Return [X, Y] of the center of cell containing provided text 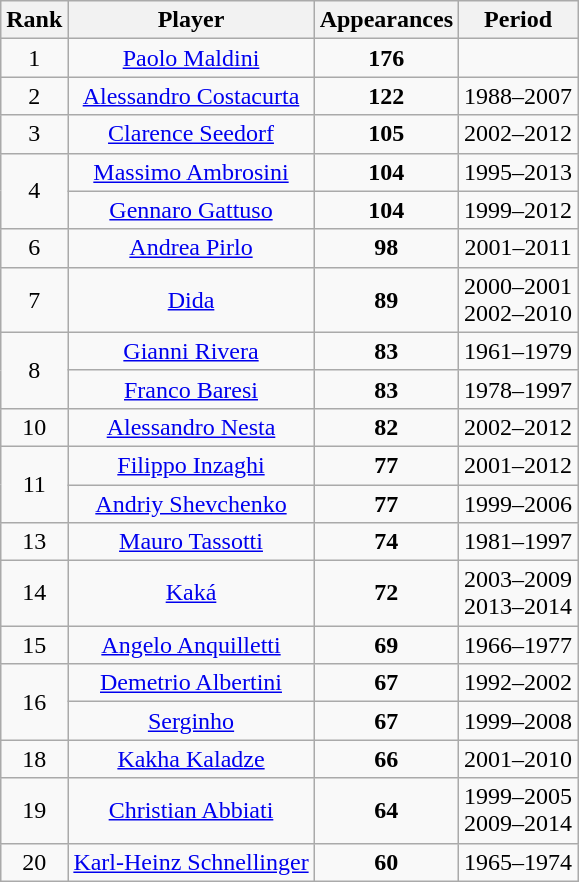
8 [34, 370]
16 [34, 702]
1961–1979 [518, 351]
Kakha Kaladze [191, 759]
13 [34, 542]
89 [386, 300]
1965–1974 [518, 862]
2001–2012 [518, 465]
2000–20012002–2010 [518, 300]
Andrea Pirlo [191, 248]
176 [386, 58]
1995–2013 [518, 172]
1 [34, 58]
74 [386, 542]
72 [386, 594]
122 [386, 96]
7 [34, 300]
15 [34, 645]
Angelo Anquilletti [191, 645]
19 [34, 810]
82 [386, 427]
14 [34, 594]
11 [34, 484]
Kaká [191, 594]
Karl-Heinz Schnellinger [191, 862]
Gianni Rivera [191, 351]
Franco Baresi [191, 389]
66 [386, 759]
98 [386, 248]
Alessandro Nesta [191, 427]
2001–2011 [518, 248]
64 [386, 810]
Serginho [191, 721]
1981–1997 [518, 542]
Clarence Seedorf [191, 134]
Gennaro Gattuso [191, 210]
10 [34, 427]
20 [34, 862]
Paolo Maldini [191, 58]
1999–20052009–2014 [518, 810]
Mauro Tassotti [191, 542]
3 [34, 134]
Christian Abbiati [191, 810]
Andriy Shevchenko [191, 503]
Rank [34, 20]
6 [34, 248]
Alessandro Costacurta [191, 96]
Player [191, 20]
Filippo Inzaghi [191, 465]
4 [34, 191]
Appearances [386, 20]
1999–2006 [518, 503]
Demetrio Albertini [191, 683]
Dida [191, 300]
2001–2010 [518, 759]
1999–2012 [518, 210]
105 [386, 134]
1988–2007 [518, 96]
2003–20092013–2014 [518, 594]
1992–2002 [518, 683]
1999–2008 [518, 721]
60 [386, 862]
18 [34, 759]
1978–1997 [518, 389]
69 [386, 645]
1966–1977 [518, 645]
2 [34, 96]
Period [518, 20]
Massimo Ambrosini [191, 172]
